Capture the cell that displays the provided text and extract its (X, Y) central coordinate. 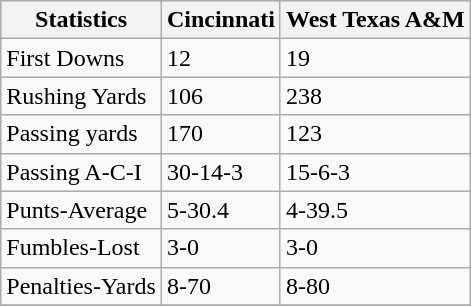
170 (220, 134)
Cincinnati (220, 20)
8-80 (375, 286)
8-70 (220, 286)
Fumbles-Lost (82, 248)
Passing A-C-I (82, 172)
106 (220, 96)
19 (375, 58)
5-30.4 (220, 210)
4-39.5 (375, 210)
First Downs (82, 58)
12 (220, 58)
Penalties-Yards (82, 286)
123 (375, 134)
Rushing Yards (82, 96)
15-6-3 (375, 172)
Statistics (82, 20)
30-14-3 (220, 172)
Passing yards (82, 134)
Punts-Average (82, 210)
West Texas A&M (375, 20)
238 (375, 96)
